Output the (x, y) coordinate of the center of the cell containing the given text.  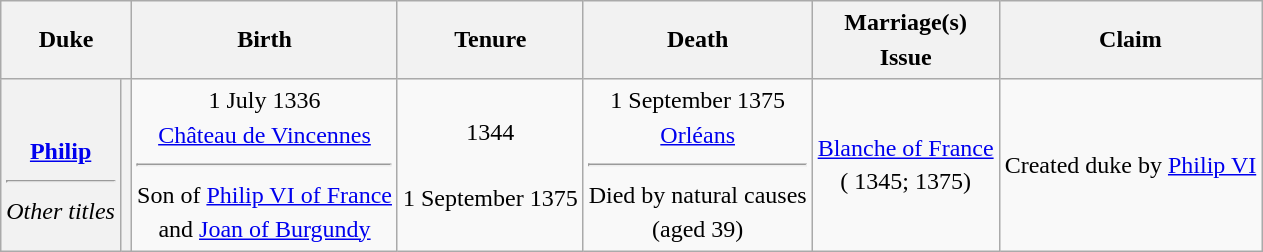
Marriage(s)Issue (906, 40)
Tenure (490, 40)
Duke (66, 40)
1 July 1336Château de VincennesSon of Philip VI of Franceand Joan of Burgundy (265, 165)
Created duke by Philip VI (1130, 165)
13441 September 1375 (490, 165)
Claim (1130, 40)
PhilipOther titles (61, 165)
Blanche of France( 1345; 1375) (906, 165)
Birth (265, 40)
Death (698, 40)
1 September 1375OrléansDied by natural causes(aged 39) (698, 165)
